Locate the cell with the specified text and output its [X, Y] center coordinate. 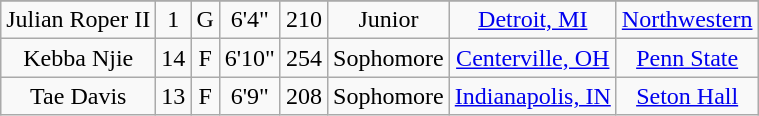
6'10" [250, 58]
Penn State [687, 58]
Julian Roper II [78, 20]
1 [174, 20]
Seton Hall [687, 96]
210 [304, 20]
Kebba Njie [78, 58]
13 [174, 96]
Centerville, OH [532, 58]
Northwestern [687, 20]
Detroit, MI [532, 20]
G [205, 20]
254 [304, 58]
Junior [389, 20]
Tae Davis [78, 96]
208 [304, 96]
Indianapolis, IN [532, 96]
14 [174, 58]
6'9" [250, 96]
6'4" [250, 20]
